Identify which cell holds the provided text, then report its (X, Y) central coordinate. 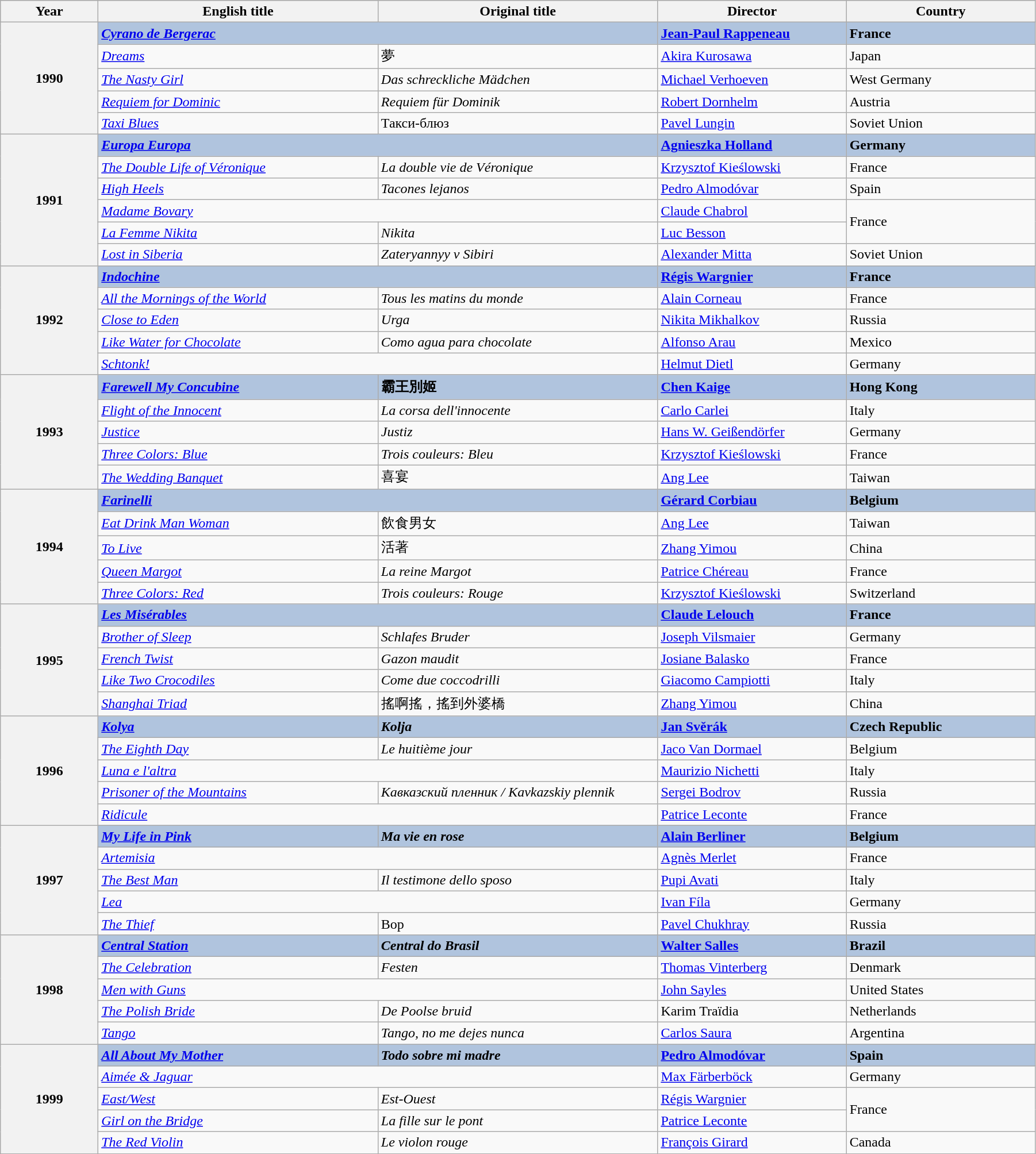
Switzerland (941, 593)
Zateryannyy v Sibiri (517, 255)
High Heels (238, 189)
Three Colors: Red (238, 593)
Trois couleurs: Bleu (517, 454)
Josiane Balasko (752, 659)
Ma vie en rose (517, 836)
1991 (49, 200)
Requiem für Dominik (517, 102)
Japan (941, 56)
Maurizio Nichetti (752, 771)
Tango, no me dejes nunca (517, 1033)
Indochine (378, 276)
Walter Salles (752, 945)
Denmark (941, 967)
1996 (49, 771)
Czech Republic (941, 727)
La fille sur le pont (517, 1121)
Gazon maudit (517, 659)
Netherlands (941, 1011)
La corsa dell'innocente (517, 410)
Central Station (238, 945)
Shanghai Triad (238, 703)
To Live (238, 548)
1999 (49, 1099)
Robert Dornhelm (752, 102)
Taxi Blues (238, 124)
Kolya (238, 727)
Carlo Carlei (752, 410)
Urga (517, 320)
Farewell My Concubine (238, 387)
Il testimone dello sposo (517, 880)
English title (238, 11)
Pavel Chukhray (752, 924)
Queen Margot (238, 571)
Central do Brasil (517, 945)
Todo sobre mi madre (517, 1055)
1993 (49, 432)
Europa Europa (378, 145)
Original title (517, 11)
Como agua para chocolate (517, 342)
Director (752, 11)
1994 (49, 547)
Karim Traïdia (752, 1011)
1998 (49, 989)
United States (941, 989)
Michael Verhoeven (752, 79)
Year (49, 11)
Tacones lejanos (517, 189)
Like Two Crocodiles (238, 680)
Carlos Saura (752, 1033)
Tango (238, 1033)
1992 (49, 320)
The Eighth Day (238, 749)
Вор (517, 924)
Ridicule (378, 814)
Joseph Vilsmaier (752, 637)
Hong Kong (941, 387)
Farinelli (378, 501)
Agnieszka Holland (752, 145)
Alain Corneau (752, 298)
Alexander Mitta (752, 255)
Кавказский пленник / Kavkazskiy plennik (517, 793)
Brazil (941, 945)
飲食男女 (517, 524)
Country (941, 11)
Nikita (517, 233)
Come due coccodrilli (517, 680)
Austria (941, 102)
My Life in Pink (238, 836)
Hans W. Geißendörfer (752, 432)
Agnès Merlet (752, 858)
The Thief (238, 924)
喜宴 (517, 477)
La reine Margot (517, 571)
East/West (238, 1099)
Festen (517, 967)
Akira Kurosawa (752, 56)
French Twist (238, 659)
Claude Chabrol (752, 211)
The Wedding Banquet (238, 477)
Kolja (517, 727)
Das schreckliche Mädchen (517, 79)
Tous les matins du monde (517, 298)
François Girard (752, 1143)
West Germany (941, 79)
Max Färberböck (752, 1077)
Ivan Fíla (752, 902)
Le violon rouge (517, 1143)
1990 (49, 78)
Nikita Mikhalkov (752, 320)
Такси-блюз (517, 124)
All the Mornings of the World (238, 298)
Mexico (941, 342)
Sergei Bodrov (752, 793)
Jean-Paul Rappeneau (752, 33)
Pupi Avati (752, 880)
Helmut Dietl (752, 364)
Eat Drink Man Woman (238, 524)
Close to Eden (238, 320)
搖啊搖，搖到外婆橋 (517, 703)
All About My Mother (238, 1055)
Three Colors: Blue (238, 454)
Schlafes Bruder (517, 637)
Les Misérables (378, 615)
Dreams (238, 56)
Men with Guns (378, 989)
Artemisia (378, 858)
La Femme Nikita (238, 233)
Chen Kaige (752, 387)
Argentina (941, 1033)
Aimée & Jaguar (378, 1077)
Luna e l'altra (378, 771)
1997 (49, 880)
Trois couleurs: Rouge (517, 593)
The Nasty Girl (238, 79)
The Best Man (238, 880)
Flight of the Innocent (238, 410)
Gérard Corbiau (752, 501)
1995 (49, 660)
Requiem for Dominic (238, 102)
Madame Bovary (378, 211)
Le huitième jour (517, 749)
Giacomo Campiotti (752, 680)
Jaco Van Dormael (752, 749)
Girl on the Bridge (238, 1121)
Prisoner of the Mountains (238, 793)
La double vie de Véronique (517, 167)
John Sayles (752, 989)
De Poolse bruid (517, 1011)
Est-Ouest (517, 1099)
霸王別姬 (517, 387)
Alfonso Arau (752, 342)
Brother of Sleep (238, 637)
Patrice Chéreau (752, 571)
Like Water for Chocolate (238, 342)
Schtonk! (378, 364)
The Double Life of Véronique (238, 167)
Alain Berliner (752, 836)
Cyrano de Bergerac (378, 33)
Lea (378, 902)
Claude Lelouch (752, 615)
Justice (238, 432)
The Polish Bride (238, 1011)
夢 (517, 56)
活著 (517, 548)
Thomas Vinterberg (752, 967)
The Celebration (238, 967)
The Red Violin (238, 1143)
Pavel Lungin (752, 124)
Lost in Siberia (238, 255)
Canada (941, 1143)
Luc Besson (752, 233)
Justiz (517, 432)
Jan Svěrák (752, 727)
